Capture the cell that displays the provided text and extract its (X, Y) central coordinate. 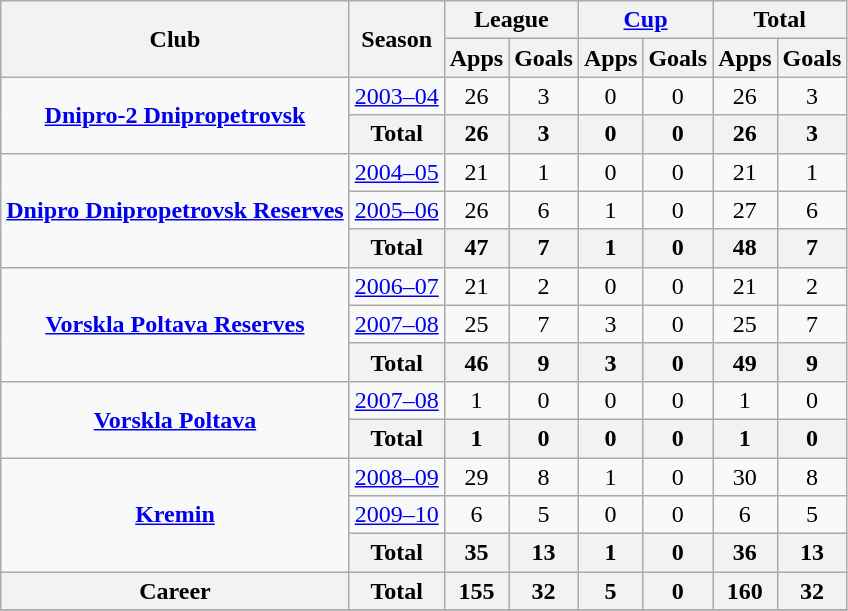
2004–05 (396, 172)
155 (476, 591)
2008–09 (396, 477)
48 (745, 248)
47 (476, 248)
Vorskla Poltava (175, 419)
Dnipro-2 Dnipropetrovsk (175, 115)
2003–04 (396, 96)
35 (476, 553)
League (511, 20)
46 (476, 362)
2006–07 (396, 286)
Vorskla Poltava Reserves (175, 324)
Career (175, 591)
Kremin (175, 515)
2009–10 (396, 515)
Cup (645, 20)
Dnipro Dnipropetrovsk Reserves (175, 210)
Club (175, 39)
36 (745, 553)
29 (476, 477)
49 (745, 362)
30 (745, 477)
Season (396, 39)
160 (745, 591)
2005–06 (396, 210)
27 (745, 210)
